Output the [X, Y] coordinate of the center of the cell containing the given text.  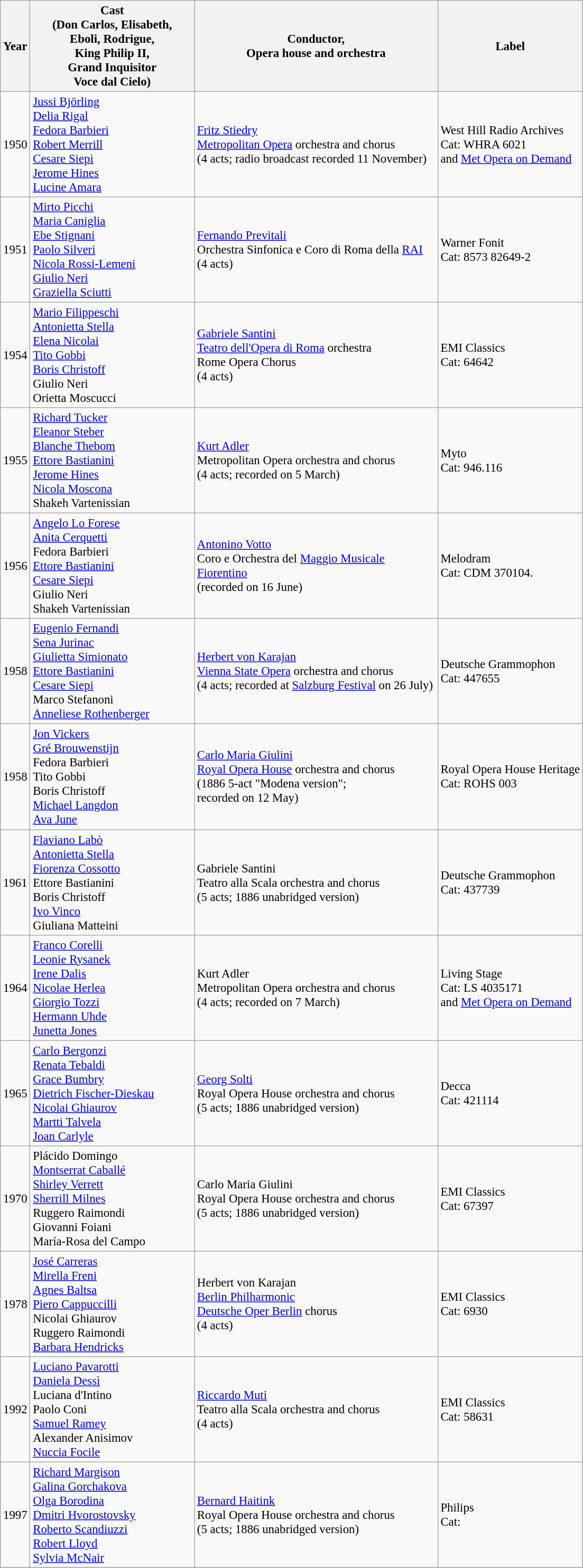
Mario FilippeschiAntonietta StellaElena NicolaiTito GobbiBoris ChristoffGiulio NeriOrietta Moscucci [112, 355]
PhilipsCat: [510, 1515]
Angelo Lo ForeseAnita CerquettiFedora BarbieriEttore BastianiniCesare SiepiGiulio NeriShakeh Vartenissian [112, 566]
Cast(Don Carlos, Elisabeth,Eboli, Rodrigue,King Philip II,Grand InquisitorVoce dal Cielo) [112, 46]
Richard MargisonGalina GorchakovaOlga BorodinaDmitri HvorostovskyRoberto ScandiuzziRobert LloydSylvia McNair [112, 1515]
1965 [15, 1093]
DeccaCat: 421114 [510, 1093]
Herbert von KarajanBerlin Philharmonic Deutsche Oper Berlin chorus(4 acts) [316, 1304]
Luciano PavarottiDaniela DessìLuciana d'IntinoPaolo ConiSamuel RameyAlexander AnisimovNuccia Focile [112, 1410]
1978 [15, 1304]
1950 [15, 145]
Richard TuckerEleanor SteberBlanche ThebomEttore BastianiniJerome HinesNicola MosconaShakeh Vartenissian [112, 461]
Gabriele SantiniTeatro dell'Opera di Roma orchestraRome Opera Chorus(4 acts) [316, 355]
Living StageCat: LS 4035171and Met Opera on Demand [510, 988]
Royal Opera House HeritageCat: ROHS 003 [510, 777]
Riccardo MutiTeatro alla Scala orchestra and chorus(4 acts) [316, 1410]
Deutsche GrammophonCat: 437739 [510, 882]
Label [510, 46]
1951 [15, 250]
Carlo Maria GiuliniRoyal Opera House orchestra and chorus(1886 5-act "Modena version";recorded on 12 May) [316, 777]
Year [15, 46]
Warner FonitCat: 8573 82649-2 [510, 250]
1954 [15, 355]
Plácido DomingoMontserrat CaballéShirley VerrettSherrill MilnesRuggero RaimondiGiovanni FoianiMaría-Rosa del Campo [112, 1198]
Carlo Maria GiuliniRoyal Opera House orchestra and chorus(5 acts; 1886 unabridged version) [316, 1198]
Georg SoltiRoyal Opera House orchestra and chorus(5 acts; 1886 unabridged version) [316, 1093]
Antonino VottoCoro e Orchestra del Maggio Musicale Fiorentino(recorded on 16 June) [316, 566]
Bernard HaitinkRoyal Opera House orchestra and chorus(5 acts; 1886 unabridged version) [316, 1515]
MytoCat: 946.116 [510, 461]
Deutsche GrammophonCat: 447655 [510, 672]
1997 [15, 1515]
EMI ClassicsCat: 58631 [510, 1410]
Flaviano LabòAntonietta StellaFiorenza CossottoEttore BastianiniBoris ChristoffIvo VincoGiuliana Matteini [112, 882]
1956 [15, 566]
Jussi BjörlingDelia RigalFedora BarbieriRobert MerrillCesare SiepiJerome HinesLucine Amara [112, 145]
Fritz StiedryMetropolitan Opera orchestra and chorus(4 acts; radio broadcast recorded 11 November) [316, 145]
Kurt AdlerMetropolitan Opera orchestra and chorus(4 acts; recorded on 5 March) [316, 461]
1970 [15, 1198]
1955 [15, 461]
Gabriele SantiniTeatro alla Scala orchestra and chorus(5 acts; 1886 unabridged version) [316, 882]
MelodramCat: CDM 370104. [510, 566]
EMI ClassicsCat: 6930 [510, 1304]
Franco CorelliLeonie RysanekIrene DalisNicolae HerleaGiorgio TozziHermann UhdeJunetta Jones [112, 988]
José CarrerasMirella FreniAgnes BaltsaPiero CappuccilliNicolai GhiaurovRuggero RaimondiBarbara Hendricks [112, 1304]
Eugenio FernandiSena JurinacGiulietta SimionatoEttore BastianiniCesare SiepiMarco StefanoniAnneliese Rothenberger [112, 672]
Fernando PrevitaliOrchestra Sinfonica e Coro di Roma della RAI(4 acts) [316, 250]
West Hill Radio ArchivesCat: WHRA 6021and Met Opera on Demand [510, 145]
1964 [15, 988]
1961 [15, 882]
Carlo BergonziRenata TebaldiGrace BumbryDietrich Fischer-DieskauNicolai GhiaurovMartti TalvelaJoan Carlyle [112, 1093]
EMI ClassicsCat: 64642 [510, 355]
Mirto PicchiMaria CanigliaEbe StignaniPaolo SilveriNicola Rossi-LemeniGiulio NeriGraziella Sciutti [112, 250]
EMI ClassicsCat: 67397 [510, 1198]
Conductor,Opera house and orchestra [316, 46]
Jon VickersGré BrouwenstijnFedora BarbieriTito GobbiBoris ChristoffMichael LangdonAva June [112, 777]
1992 [15, 1410]
Kurt AdlerMetropolitan Opera orchestra and chorus(4 acts; recorded on 7 March) [316, 988]
Herbert von KarajanVienna State Opera orchestra and chorus(4 acts; recorded at Salzburg Festival on 26 July) [316, 672]
